Output the (X, Y) coordinate of the center of the cell containing the given text.  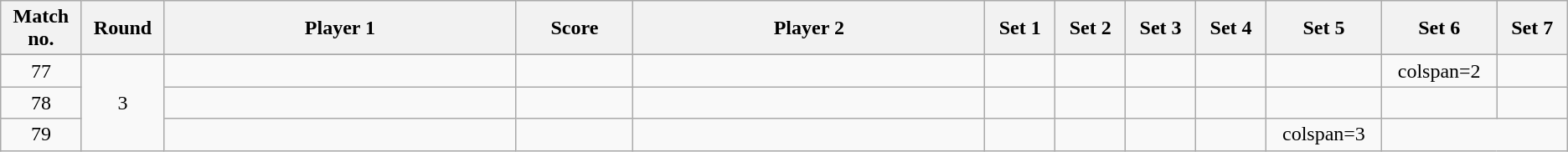
Set 7 (1532, 28)
3 (122, 103)
Player 2 (809, 28)
79 (41, 134)
Set 1 (1020, 28)
Score (575, 28)
Set 3 (1161, 28)
colspan=2 (1439, 71)
Player 1 (340, 28)
Set 5 (1324, 28)
Round (122, 28)
77 (41, 71)
Set 6 (1439, 28)
Set 4 (1231, 28)
78 (41, 103)
Set 2 (1091, 28)
colspan=3 (1324, 134)
Match no. (41, 28)
